Scan for the cell matching the given text and deliver its (x, y) coordinate at center. 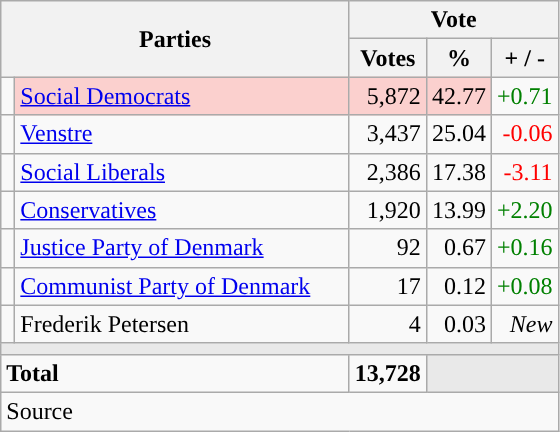
% (458, 58)
+0.71 (524, 96)
-0.06 (524, 134)
+0.08 (524, 286)
42.77 (458, 96)
92 (388, 248)
25.04 (458, 134)
Justice Party of Denmark (182, 248)
13,728 (388, 373)
2,386 (388, 172)
Frederik Petersen (182, 324)
Venstre (182, 134)
Social Liberals (182, 172)
17.38 (458, 172)
+2.20 (524, 210)
Source (280, 411)
Vote (454, 20)
0.67 (458, 248)
1,920 (388, 210)
0.12 (458, 286)
13.99 (458, 210)
Social Democrats (182, 96)
Communist Party of Denmark (182, 286)
Votes (388, 58)
0.03 (458, 324)
17 (388, 286)
New (524, 324)
+0.16 (524, 248)
+ / - (524, 58)
Conservatives (182, 210)
3,437 (388, 134)
-3.11 (524, 172)
Parties (176, 39)
Total (176, 373)
4 (388, 324)
5,872 (388, 96)
